Find where the given text appears and provide that cell's center as [X, Y] coordinate. 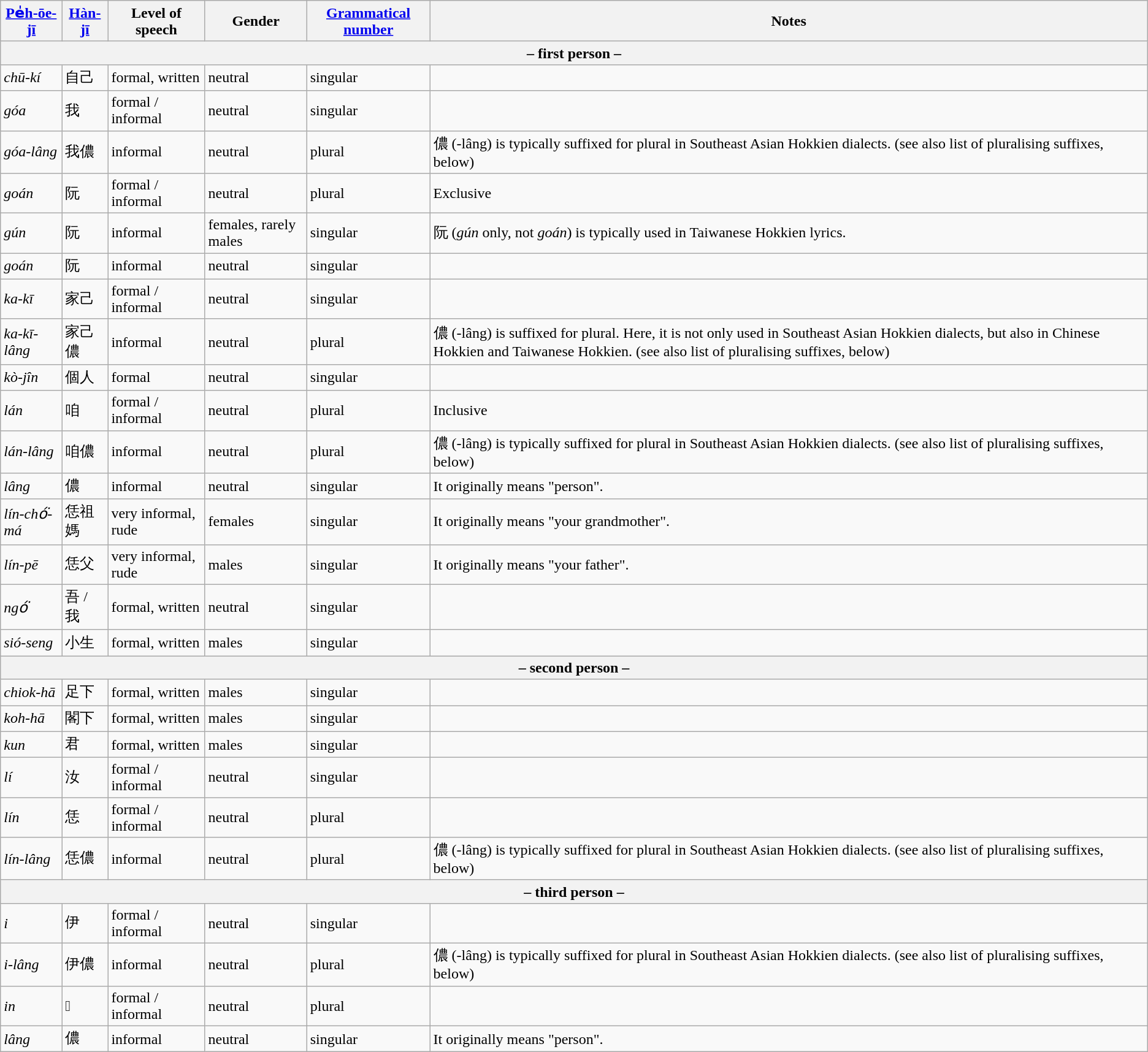
ka-kī-lâng [31, 341]
gún [31, 233]
吾 / 我 [85, 607]
i [31, 923]
ngó͘ [31, 607]
個人 [85, 378]
君 [85, 744]
sió-seng [31, 642]
Grammatical number [368, 21]
恁祖媽 [85, 522]
ka-kī [31, 299]
– second person – [574, 668]
恁父 [85, 564]
góa [31, 110]
阮 (gún only, not goán) is typically used in Taiwanese Hokkien lyrics. [789, 233]
家己儂 [85, 341]
lán [31, 411]
咱儂 [85, 452]
伊 [85, 923]
Pe̍h-ōe-jī [31, 21]
kò-jîn [31, 378]
咱 [85, 411]
自己 [85, 77]
chū-kí [31, 77]
Level of speech [156, 21]
我 [85, 110]
汝 [85, 777]
in [31, 1005]
lín [31, 818]
koh-hā [31, 718]
females [256, 522]
lín-pē [31, 564]
Hàn-jī [85, 21]
lán-lâng [31, 452]
lín-chó͘-má [31, 522]
It originally means "your father". [789, 564]
小生 [85, 642]
– third person – [574, 891]
i-lâng [31, 964]
– first person – [574, 53]
Exclusive [789, 194]
𪜶 [85, 1005]
Notes [789, 21]
我儂 [85, 152]
閣下 [85, 718]
kun [31, 744]
恁儂 [85, 859]
lí [31, 777]
恁 [85, 818]
góa-lâng [31, 152]
足下 [85, 693]
formal [156, 378]
females, rarely males [256, 233]
chiok-hā [31, 693]
lín-lâng [31, 859]
Inclusive [789, 411]
Gender [256, 21]
家己 [85, 299]
It originally means "your grandmother". [789, 522]
伊儂 [85, 964]
